Search for the cell housing the specified text and yield its [x, y] center coordinate. 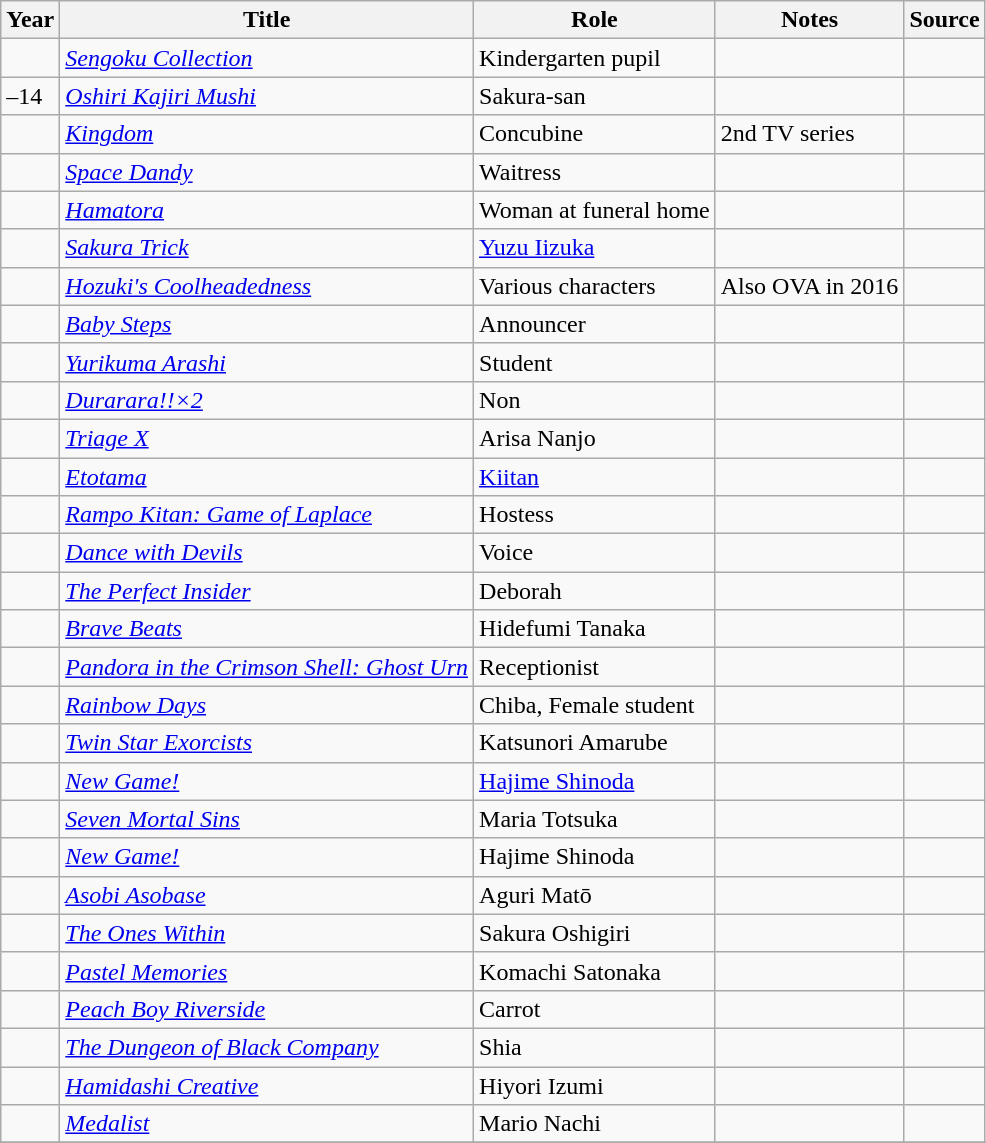
Source [944, 20]
Seven Mortal Sins [267, 819]
The Perfect Insider [267, 591]
Deborah [595, 591]
Yuzu Iizuka [595, 248]
Carrot [595, 1009]
Woman at funeral home [595, 210]
The Dungeon of Black Company [267, 1047]
Receptionist [595, 667]
Etotama [267, 477]
Hostess [595, 515]
Sakura Oshigiri [595, 933]
Shia [595, 1047]
Yurikuma Arashi [267, 362]
Hozuki's Coolheadedness [267, 286]
Mario Nachi [595, 1124]
Notes [810, 20]
Rainbow Days [267, 705]
Waitress [595, 172]
Oshiri Kajiri Mushi [267, 96]
2nd TV series [810, 134]
Sakura-san [595, 96]
Kindergarten pupil [595, 58]
Concubine [595, 134]
Katsunori Amarube [595, 743]
Brave Beats [267, 629]
Various characters [595, 286]
Pandora in the Crimson Shell: Ghost Urn [267, 667]
Baby Steps [267, 324]
Also OVA in 2016 [810, 286]
–14 [30, 96]
Triage X [267, 438]
Student [595, 362]
Hiyori Izumi [595, 1085]
Hamatora [267, 210]
Space Dandy [267, 172]
Sakura Trick [267, 248]
Twin Star Exorcists [267, 743]
Rampo Kitan: Game of Laplace [267, 515]
Pastel Memories [267, 971]
Peach Boy Riverside [267, 1009]
Arisa Nanjo [595, 438]
Year [30, 20]
Hidefumi Tanaka [595, 629]
Voice [595, 553]
Announcer [595, 324]
Durarara!!×2 [267, 400]
Dance with Devils [267, 553]
Medalist [267, 1124]
Asobi Asobase [267, 895]
Kingdom [267, 134]
Role [595, 20]
The Ones Within [267, 933]
Title [267, 20]
Sengoku Collection [267, 58]
Kiitan [595, 477]
Non [595, 400]
Chiba, Female student [595, 705]
Aguri Matō [595, 895]
Komachi Satonaka [595, 971]
Maria Totsuka [595, 819]
Hamidashi Creative [267, 1085]
